Search for the cell housing the specified text and yield its (X, Y) center coordinate. 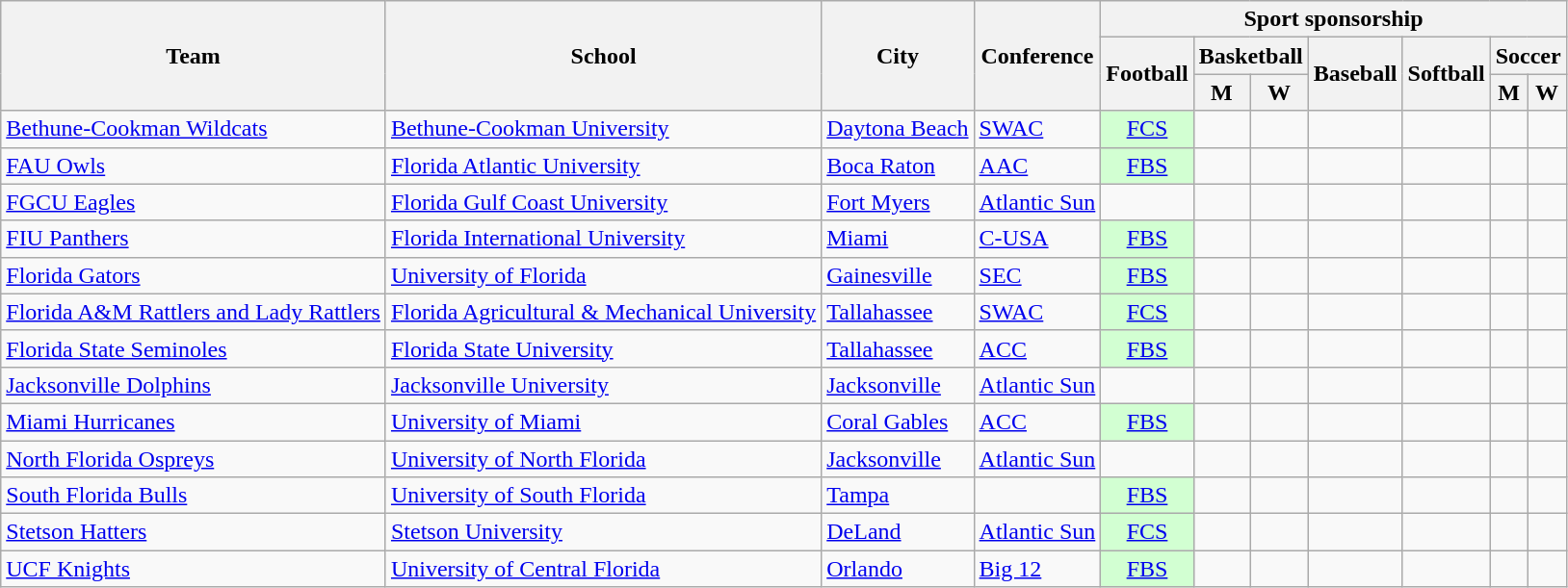
Stetson University (603, 532)
University of Miami (603, 422)
Florida A&M Rattlers and Lady Rattlers (194, 312)
Florida State Seminoles (194, 348)
Softball (1447, 74)
FAU Owls (194, 166)
Fort Myers (898, 202)
School (603, 56)
Florida Gators (194, 275)
Jacksonville University (603, 385)
Big 12 (1037, 569)
Florida Agricultural & Mechanical University (603, 312)
Baseball (1355, 74)
South Florida Bulls (194, 496)
Bethune-Cookman University (603, 129)
FIU Panthers (194, 239)
University of North Florida (603, 459)
Miami Hurricanes (194, 422)
Daytona Beach (898, 129)
UCF Knights (194, 569)
SEC (1037, 275)
Tampa (898, 496)
C-USA (1037, 239)
FGCU Eagles (194, 202)
Soccer (1528, 56)
Team (194, 56)
City (898, 56)
Florida State University (603, 348)
Bethune-Cookman Wildcats (194, 129)
Coral Gables (898, 422)
Boca Raton (898, 166)
Gainesville (898, 275)
Orlando (898, 569)
Football (1147, 74)
Conference (1037, 56)
Miami (898, 239)
North Florida Ospreys (194, 459)
Jacksonville Dolphins (194, 385)
Florida Atlantic University (603, 166)
DeLand (898, 532)
University of Central Florida (603, 569)
Basketball (1250, 56)
University of Florida (603, 275)
Stetson Hatters (194, 532)
Sport sponsorship (1333, 19)
AAC (1037, 166)
Florida Gulf Coast University (603, 202)
Florida International University (603, 239)
University of South Florida (603, 496)
